Detect which cell encompasses the target text, then output its [X, Y] center coordinate. 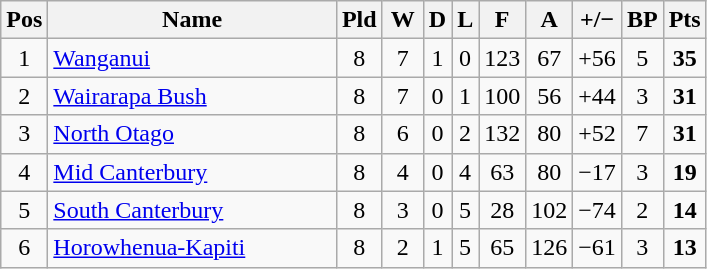
−61 [598, 248]
67 [550, 58]
+44 [598, 96]
L [466, 20]
+/− [598, 20]
100 [502, 96]
Wairarapa Bush [192, 96]
BP [642, 20]
−74 [598, 210]
−17 [598, 172]
Mid Canterbury [192, 172]
+56 [598, 58]
F [502, 20]
Pld [359, 20]
+52 [598, 134]
56 [550, 96]
19 [684, 172]
35 [684, 58]
D [437, 20]
123 [502, 58]
Wanganui [192, 58]
Pos [24, 20]
126 [550, 248]
102 [550, 210]
65 [502, 248]
Horowhenua-Kapiti [192, 248]
14 [684, 210]
South Canterbury [192, 210]
W [402, 20]
Pts [684, 20]
63 [502, 172]
A [550, 20]
28 [502, 210]
Name [192, 20]
132 [502, 134]
North Otago [192, 134]
13 [684, 248]
